Identify which cell holds the provided text, then report its [X, Y] central coordinate. 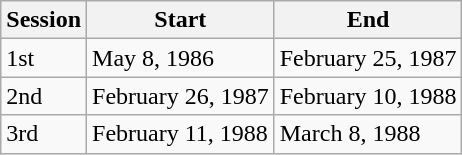
February 11, 1988 [181, 134]
Session [44, 20]
3rd [44, 134]
1st [44, 58]
May 8, 1986 [181, 58]
February 26, 1987 [181, 96]
2nd [44, 96]
February 10, 1988 [368, 96]
February 25, 1987 [368, 58]
Start [181, 20]
End [368, 20]
March 8, 1988 [368, 134]
